Locate the cell with the specified text and output its (x, y) center coordinate. 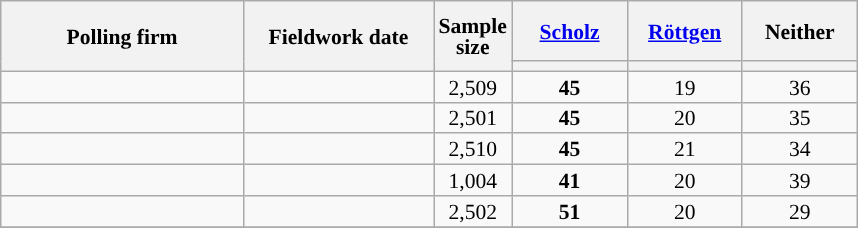
29 (800, 212)
39 (800, 180)
21 (684, 150)
35 (800, 118)
41 (570, 180)
2,501 (473, 118)
51 (570, 212)
34 (800, 150)
1,004 (473, 180)
2,509 (473, 86)
Polling firm (122, 36)
2,502 (473, 212)
Samplesize (473, 36)
19 (684, 86)
Röttgen (684, 31)
36 (800, 86)
Neither (800, 31)
Scholz (570, 31)
Fieldwork date (338, 36)
2,510 (473, 150)
